Scan for the cell matching the given text and deliver its (X, Y) coordinate at center. 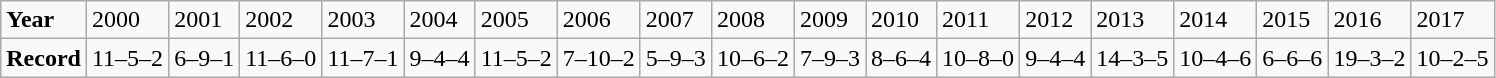
2002 (281, 20)
19–3–2 (1370, 58)
10–6–2 (752, 58)
2009 (830, 20)
2000 (127, 20)
10–8–0 (978, 58)
Record (44, 58)
2004 (440, 20)
10–2–5 (1452, 58)
6–9–1 (204, 58)
11–6–0 (281, 58)
6–6–6 (1292, 58)
2014 (1216, 20)
5–9–3 (676, 58)
8–6–4 (902, 58)
2001 (204, 20)
2012 (1056, 20)
11–7–1 (363, 58)
2007 (676, 20)
2011 (978, 20)
2006 (598, 20)
10–4–6 (1216, 58)
2016 (1370, 20)
2017 (1452, 20)
2010 (902, 20)
14–3–5 (1132, 58)
2008 (752, 20)
7–10–2 (598, 58)
2005 (516, 20)
7–9–3 (830, 58)
2015 (1292, 20)
Year (44, 20)
2003 (363, 20)
2013 (1132, 20)
